Scan for the cell matching the given text and deliver its (X, Y) coordinate at center. 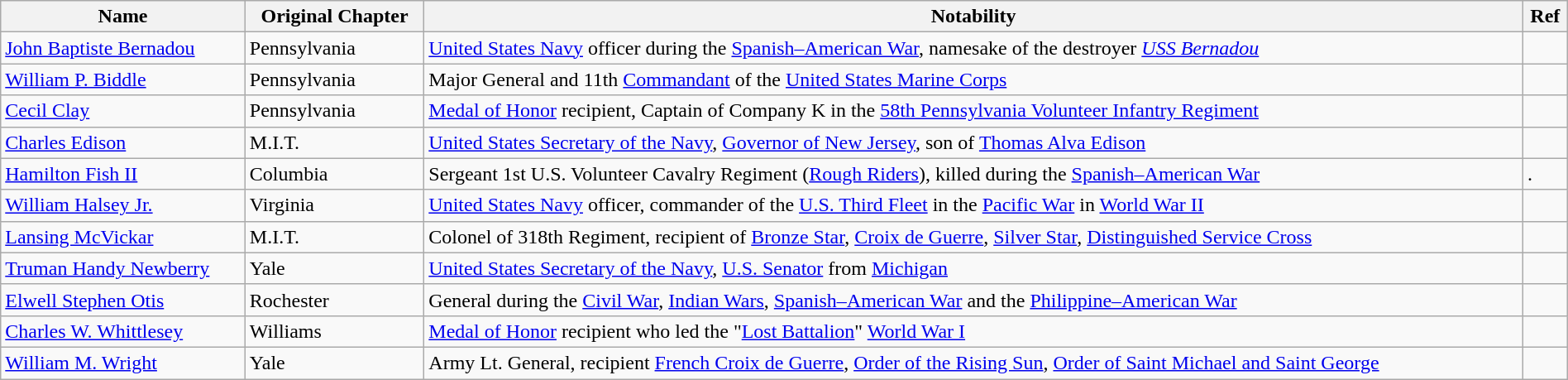
Notability (974, 17)
William Halsey Jr. (123, 205)
William M. Wright (123, 363)
General during the Civil War, Indian Wars, Spanish–American War and the Philippine–American War (974, 300)
United States Navy officer, commander of the U.S. Third Fleet in the Pacific War in World War II (974, 205)
. (1545, 174)
Rochester (334, 300)
Original Chapter (334, 17)
Name (123, 17)
United States Navy officer during the Spanish–American War, namesake of the destroyer USS Bernadou (974, 48)
United States Secretary of the Navy, Governor of New Jersey, son of Thomas Alva Edison (974, 142)
Army Lt. General, recipient French Croix de Guerre, Order of the Rising Sun, Order of Saint Michael and Saint George (974, 363)
Charles Edison (123, 142)
Truman Handy Newberry (123, 268)
Virginia (334, 205)
William P. Biddle (123, 79)
Hamilton Fish II (123, 174)
Williams (334, 331)
Sergeant 1st U.S. Volunteer Cavalry Regiment (Rough Riders), killed during the Spanish–American War (974, 174)
Colonel of 318th Regiment, recipient of Bronze Star, Croix de Guerre, Silver Star, Distinguished Service Cross (974, 237)
Medal of Honor recipient who led the "Lost Battalion" World War I (974, 331)
Columbia (334, 174)
Ref (1545, 17)
United States Secretary of the Navy, U.S. Senator from Michigan (974, 268)
Medal of Honor recipient, Captain of Company K in the 58th Pennsylvania Volunteer Infantry Regiment (974, 111)
John Baptiste Bernadou (123, 48)
Major General and 11th Commandant of the United States Marine Corps (974, 79)
Cecil Clay (123, 111)
Charles W. Whittlesey (123, 331)
Lansing McVickar (123, 237)
Elwell Stephen Otis (123, 300)
